Locate the cell with the specified text and output its (X, Y) center coordinate. 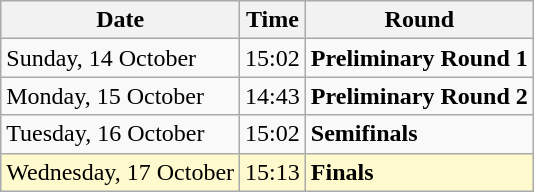
Finals (419, 172)
Sunday, 14 October (120, 58)
14:43 (273, 96)
Date (120, 20)
Time (273, 20)
Preliminary Round 2 (419, 96)
15:13 (273, 172)
Preliminary Round 1 (419, 58)
Semifinals (419, 134)
Monday, 15 October (120, 96)
Round (419, 20)
Tuesday, 16 October (120, 134)
Wednesday, 17 October (120, 172)
